Return [x, y] of the center of cell containing provided text 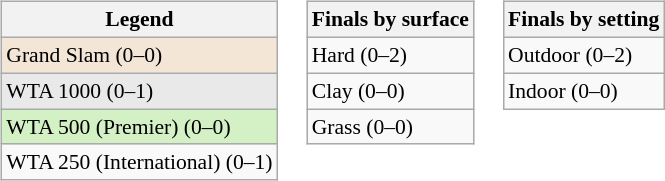
Legend [139, 20]
Indoor (0–0) [584, 91]
Clay (0–0) [390, 91]
Finals by surface [390, 20]
WTA 250 (International) (0–1) [139, 162]
Grass (0–0) [390, 127]
WTA 500 (Premier) (0–0) [139, 127]
Grand Slam (0–0) [139, 55]
Outdoor (0–2) [584, 55]
Hard (0–2) [390, 55]
WTA 1000 (0–1) [139, 91]
Finals by setting [584, 20]
